Determine the [x, y] coordinate at the center of the cell enclosing the given text.  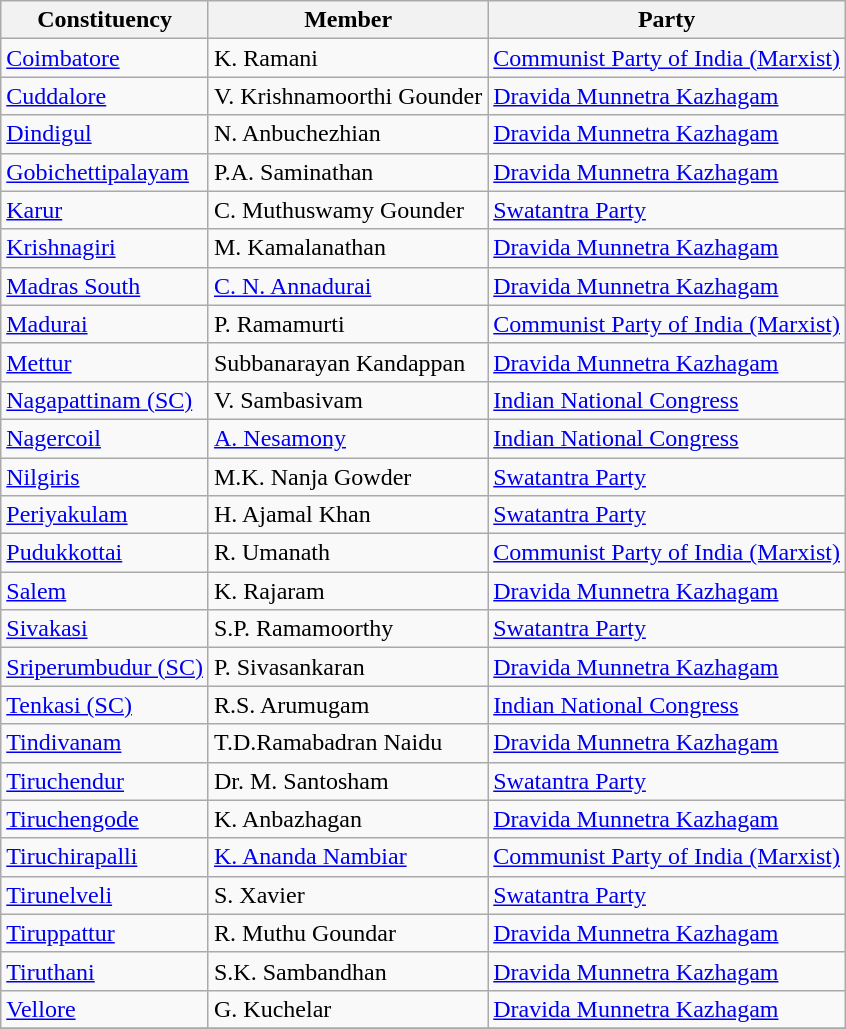
S. Xavier [348, 895]
Tindivanam [105, 743]
Coimbatore [105, 58]
Cuddalore [105, 96]
K. Ramani [348, 58]
Salem [105, 591]
Party [667, 20]
Pudukkottai [105, 553]
Tiruthani [105, 971]
Mettur [105, 362]
R. Umanath [348, 553]
P.A. Saminathan [348, 172]
K. Anbazhagan [348, 819]
Tenkasi (SC) [105, 705]
Krishnagiri [105, 248]
Madras South [105, 286]
K. Ananda Nambiar [348, 857]
N. Anbuchezhian [348, 134]
Dindigul [105, 134]
Sivakasi [105, 629]
M. Kamalanathan [348, 248]
K. Rajaram [348, 591]
Nilgiris [105, 477]
R. Muthu Goundar [348, 933]
Madurai [105, 324]
Tiruchirapalli [105, 857]
Tirunelveli [105, 895]
S.P. Ramamoorthy [348, 629]
S.K. Sambandhan [348, 971]
Nagercoil [105, 438]
A. Nesamony [348, 438]
Tiruchendur [105, 781]
P. Ramamurti [348, 324]
H. Ajamal Khan [348, 515]
V. Sambasivam [348, 400]
Vellore [105, 1009]
C. Muthuswamy Gounder [348, 210]
Karur [105, 210]
Subbanarayan Kandappan [348, 362]
Member [348, 20]
C. N. Annadurai [348, 286]
Nagapattinam (SC) [105, 400]
Periyakulam [105, 515]
V. Krishnamoorthi Gounder [348, 96]
Dr. M. Santosham [348, 781]
M.K. Nanja Gowder [348, 477]
G. Kuchelar [348, 1009]
Tiruchengode [105, 819]
Gobichettipalayam [105, 172]
Sriperumbudur (SC) [105, 667]
R.S. Arumugam [348, 705]
Constituency [105, 20]
P. Sivasankaran [348, 667]
T.D.Ramabadran Naidu [348, 743]
Tiruppattur [105, 933]
